Provide the (X, Y) coordinate of the cell's center where the given text is located.  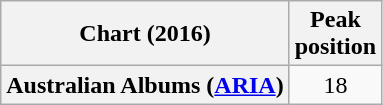
Peak position (335, 34)
Australian Albums (ARIA) (145, 85)
Chart (2016) (145, 34)
18 (335, 85)
